Scan for the cell matching the given text and deliver its (X, Y) coordinate at center. 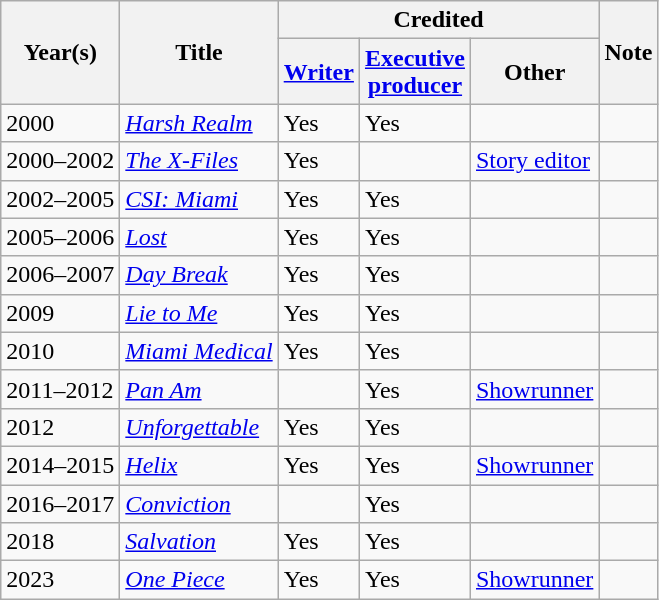
One Piece (199, 580)
2009 (60, 313)
Unforgettable (199, 427)
Salvation (199, 542)
Executiveproducer (414, 72)
Other (534, 72)
2018 (60, 542)
The X-Files (199, 161)
2012 (60, 427)
2023 (60, 580)
Conviction (199, 503)
Harsh Realm (199, 123)
2000 (60, 123)
Helix (199, 465)
Miami Medical (199, 351)
2011–2012 (60, 389)
Lie to Me (199, 313)
2002–2005 (60, 199)
Lost (199, 237)
2010 (60, 351)
Credited (438, 20)
2006–2007 (60, 275)
Year(s) (60, 52)
Pan Am (199, 389)
2000–2002 (60, 161)
Day Break (199, 275)
Title (199, 52)
Writer (318, 72)
Note (628, 52)
CSI: Miami (199, 199)
2005–2006 (60, 237)
Story editor (534, 161)
2014–2015 (60, 465)
2016–2017 (60, 503)
